Detect which cell encompasses the target text, then output its [x, y] center coordinate. 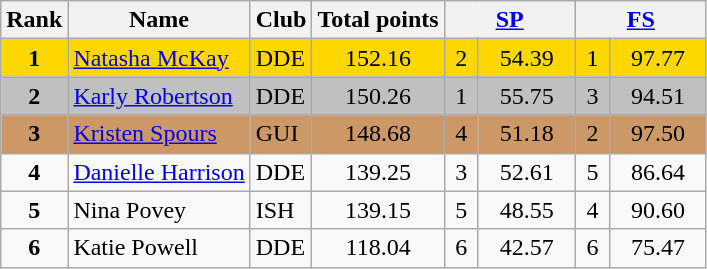
Kristen Spours [159, 134]
97.50 [658, 134]
SP [510, 20]
51.18 [526, 134]
Nina Povey [159, 210]
Total points [378, 20]
GUI [281, 134]
FS [640, 20]
150.26 [378, 96]
Rank [34, 20]
ISH [281, 210]
97.77 [658, 58]
75.47 [658, 248]
90.60 [658, 210]
Danielle Harrison [159, 172]
42.57 [526, 248]
48.55 [526, 210]
Natasha McKay [159, 58]
55.75 [526, 96]
Karly Robertson [159, 96]
118.04 [378, 248]
94.51 [658, 96]
Katie Powell [159, 248]
152.16 [378, 58]
139.15 [378, 210]
139.25 [378, 172]
148.68 [378, 134]
Club [281, 20]
52.61 [526, 172]
54.39 [526, 58]
86.64 [658, 172]
Name [159, 20]
